Detect which cell encompasses the target text, then output its [X, Y] center coordinate. 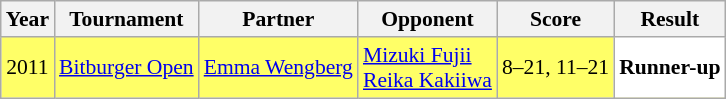
Bitburger Open [126, 68]
Result [670, 19]
Year [28, 19]
Opponent [428, 19]
Mizuki Fujii Reika Kakiiwa [428, 68]
2011 [28, 68]
Runner-up [670, 68]
Emma Wengberg [278, 68]
Tournament [126, 19]
Partner [278, 19]
8–21, 11–21 [556, 68]
Score [556, 19]
